For the text-containing cell, return its midpoint in (X, Y) coordinate format. 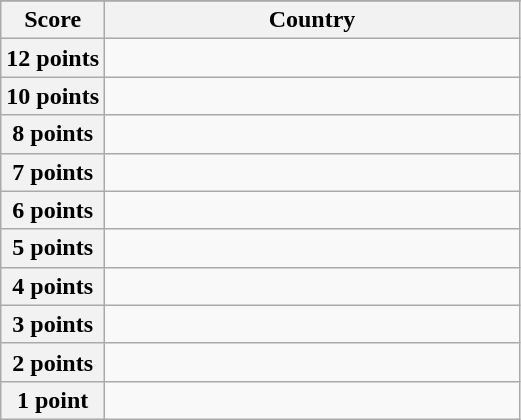
10 points (53, 96)
5 points (53, 248)
1 point (53, 400)
2 points (53, 362)
7 points (53, 172)
Country (312, 20)
3 points (53, 324)
Score (53, 20)
12 points (53, 58)
8 points (53, 134)
6 points (53, 210)
4 points (53, 286)
